Return the [x, y] coordinate for the center point of the cell that contains the specified text.  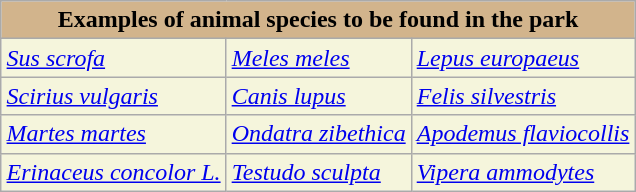
Examples of animal species to be found in the park [318, 20]
Vipera ammodytes [523, 172]
Felis silvestris [523, 96]
Lepus europaeus [523, 58]
Erinaceus concolor L. [114, 172]
Canis lupus [318, 96]
Ondatra zibethica [318, 134]
Sus scrofa [114, 58]
Scirius vulgaris [114, 96]
Testudo sculpta [318, 172]
Martes martes [114, 134]
Meles meles [318, 58]
Apodemus flaviocollis [523, 134]
